Return the (X, Y) coordinate for the center point of the cell that contains the specified text.  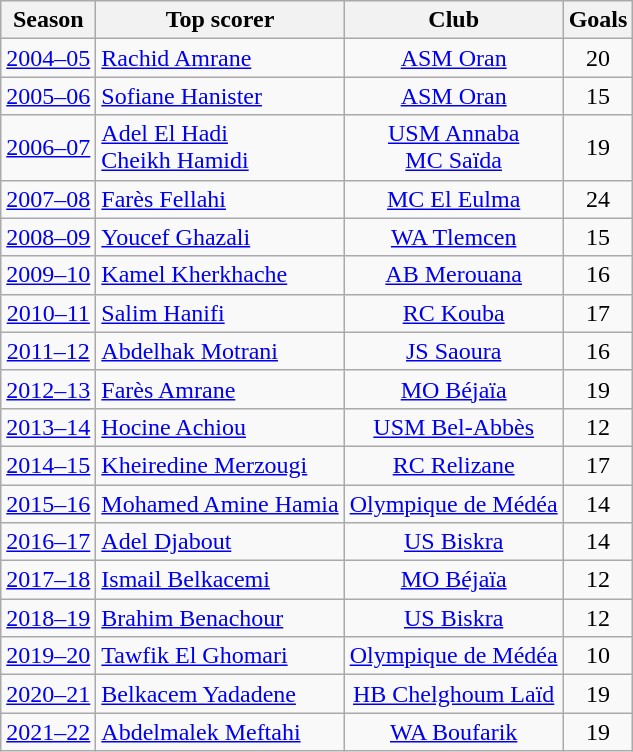
Farès Fellahi (220, 199)
2018–19 (48, 618)
Sofiane Hanister (220, 96)
2005–06 (48, 96)
10 (598, 656)
RC Kouba (454, 313)
Mohamed Amine Hamia (220, 503)
2009–10 (48, 275)
Adel El HadiCheikh Hamidi (220, 148)
2011–12 (48, 351)
2008–09 (48, 237)
Salim Hanifi (220, 313)
MC El Eulma (454, 199)
Goals (598, 20)
Brahim Benachour (220, 618)
2013–14 (48, 427)
2019–20 (48, 656)
2012–13 (48, 389)
2017–18 (48, 580)
2021–22 (48, 732)
RC Relizane (454, 465)
2006–07 (48, 148)
Season (48, 20)
2016–17 (48, 542)
Top scorer (220, 20)
Tawfik El Ghomari (220, 656)
USM AnnabaMC Saïda (454, 148)
2015–16 (48, 503)
JS Saoura (454, 351)
Abdelhak Motrani (220, 351)
Belkacem Yadadene (220, 694)
Abdelmalek Meftahi (220, 732)
Ismail Belkacemi (220, 580)
Kamel Kherkhache (220, 275)
HB Chelghoum Laïd (454, 694)
Youcef Ghazali (220, 237)
2010–11 (48, 313)
AB Merouana (454, 275)
Kheiredine Merzougi (220, 465)
Farès Amrane (220, 389)
Club (454, 20)
2020–21 (48, 694)
Rachid Amrane (220, 58)
2014–15 (48, 465)
Adel Djabout (220, 542)
2007–08 (48, 199)
USM Bel-Abbès (454, 427)
WA Boufarik (454, 732)
Hocine Achiou (220, 427)
2004–05 (48, 58)
24 (598, 199)
WA Tlemcen (454, 237)
20 (598, 58)
